Search for the cell housing the specified text and yield its [x, y] center coordinate. 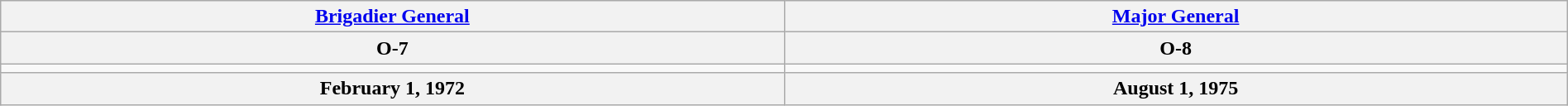
O-8 [1176, 48]
February 1, 1972 [392, 89]
August 1, 1975 [1176, 89]
Major General [1176, 17]
O-7 [392, 48]
Brigadier General [392, 17]
